Scan for the cell matching the given text and deliver its (x, y) coordinate at center. 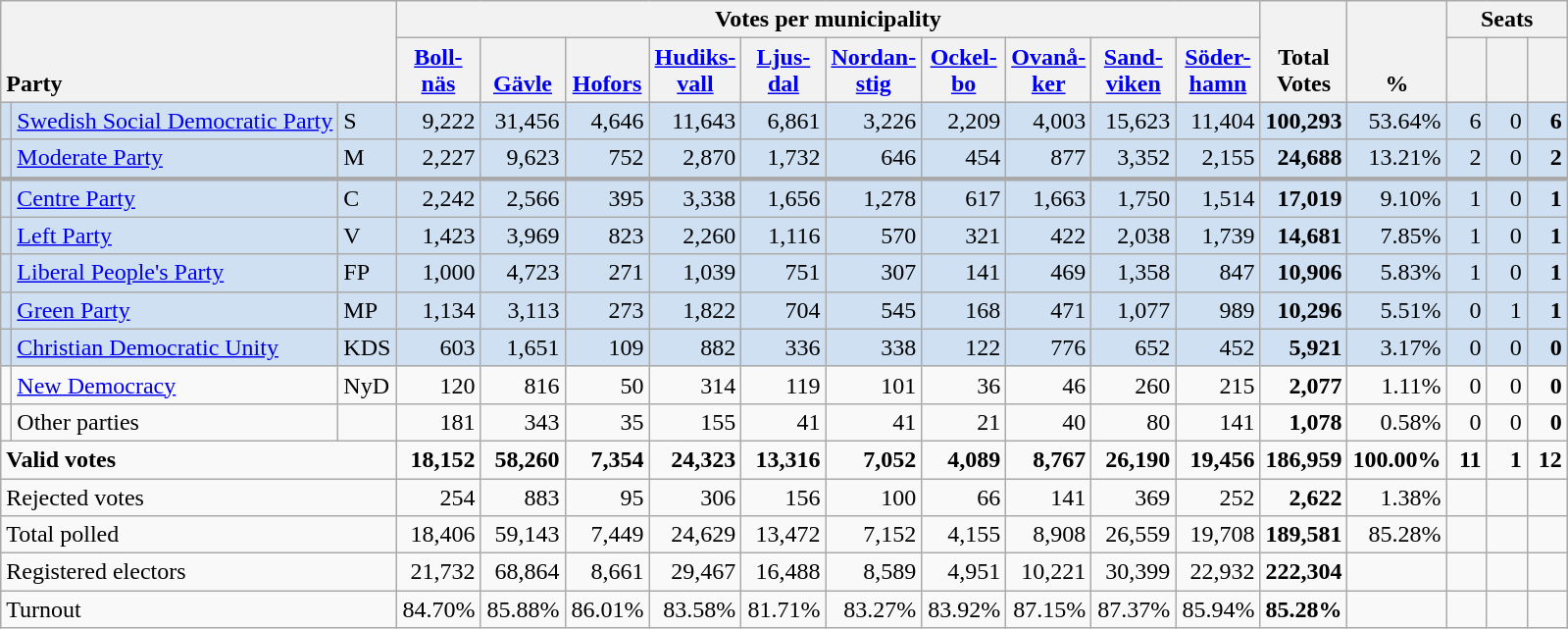
17,019 (1304, 198)
752 (607, 159)
Seats (1506, 20)
1,134 (438, 310)
119 (784, 385)
2,209 (964, 121)
83.58% (695, 609)
21,732 (438, 572)
3,338 (695, 198)
471 (1049, 310)
4,723 (523, 273)
8,908 (1049, 535)
29,467 (695, 572)
21 (964, 422)
12 (1547, 459)
1,822 (695, 310)
Ljus- dal (784, 71)
24,629 (695, 535)
S (367, 121)
545 (874, 310)
314 (695, 385)
Swedish Social Democratic Party (175, 121)
Rejected votes (198, 498)
469 (1049, 273)
66 (964, 498)
11,643 (695, 121)
87.15% (1049, 609)
80 (1134, 422)
395 (607, 198)
338 (874, 347)
1,000 (438, 273)
Hofors (607, 71)
452 (1218, 347)
273 (607, 310)
24,323 (695, 459)
Valid votes (198, 459)
5,921 (1304, 347)
24,688 (1304, 159)
18,152 (438, 459)
13,472 (784, 535)
2,260 (695, 236)
215 (1218, 385)
422 (1049, 236)
9,222 (438, 121)
85.88% (523, 609)
617 (964, 198)
306 (695, 498)
847 (1218, 273)
155 (695, 422)
4,003 (1049, 121)
Gävle (523, 71)
58,260 (523, 459)
883 (523, 498)
122 (964, 347)
4,089 (964, 459)
Ockel- bo (964, 71)
1,358 (1134, 273)
1,078 (1304, 422)
652 (1134, 347)
1,651 (523, 347)
2,155 (1218, 159)
3,969 (523, 236)
1.11% (1396, 385)
254 (438, 498)
87.37% (1134, 609)
2,622 (1304, 498)
336 (784, 347)
271 (607, 273)
1,656 (784, 198)
5.51% (1396, 310)
2,227 (438, 159)
% (1396, 51)
8,661 (607, 572)
109 (607, 347)
4,155 (964, 535)
570 (874, 236)
8,767 (1049, 459)
68,864 (523, 572)
13.21% (1396, 159)
2,077 (1304, 385)
156 (784, 498)
10,221 (1049, 572)
7.85% (1396, 236)
2,566 (523, 198)
823 (607, 236)
Nordan- stig (874, 71)
0.58% (1396, 422)
8,589 (874, 572)
186,959 (1304, 459)
100 (874, 498)
1,739 (1218, 236)
40 (1049, 422)
1,750 (1134, 198)
3,113 (523, 310)
84.70% (438, 609)
KDS (367, 347)
Söder- hamn (1218, 71)
15,623 (1134, 121)
19,456 (1218, 459)
9.10% (1396, 198)
Liberal People's Party (175, 273)
646 (874, 159)
343 (523, 422)
Sand- viken (1134, 71)
3,226 (874, 121)
81.71% (784, 609)
83.92% (964, 609)
1.38% (1396, 498)
C (367, 198)
181 (438, 422)
46 (1049, 385)
M (367, 159)
50 (607, 385)
Total Votes (1304, 51)
1,116 (784, 236)
10,296 (1304, 310)
31,456 (523, 121)
7,354 (607, 459)
Green Party (175, 310)
7,449 (607, 535)
1,423 (438, 236)
454 (964, 159)
307 (874, 273)
NyD (367, 385)
Christian Democratic Unity (175, 347)
MP (367, 310)
120 (438, 385)
7,152 (874, 535)
Turnout (198, 609)
751 (784, 273)
4,646 (607, 121)
11 (1467, 459)
Centre Party (175, 198)
V (367, 236)
26,190 (1134, 459)
Left Party (175, 236)
Total polled (198, 535)
53.64% (1396, 121)
369 (1134, 498)
321 (964, 236)
189,581 (1304, 535)
2,870 (695, 159)
9,623 (523, 159)
22,932 (1218, 572)
Ovanå- ker (1049, 71)
59,143 (523, 535)
2,242 (438, 198)
3,352 (1134, 159)
877 (1049, 159)
Moderate Party (175, 159)
1,278 (874, 198)
35 (607, 422)
603 (438, 347)
86.01% (607, 609)
4,951 (964, 572)
85.94% (1218, 609)
5.83% (1396, 273)
26,559 (1134, 535)
Other parties (175, 422)
252 (1218, 498)
3.17% (1396, 347)
Votes per municipality (828, 20)
816 (523, 385)
83.27% (874, 609)
2,038 (1134, 236)
Boll- näs (438, 71)
704 (784, 310)
100.00% (1396, 459)
100,293 (1304, 121)
260 (1134, 385)
Hudiks- vall (695, 71)
13,316 (784, 459)
Party (198, 51)
18,406 (438, 535)
882 (695, 347)
1,077 (1134, 310)
95 (607, 498)
222,304 (1304, 572)
1,732 (784, 159)
10,906 (1304, 273)
Registered electors (198, 572)
New Democracy (175, 385)
36 (964, 385)
1,039 (695, 273)
16,488 (784, 572)
11,404 (1218, 121)
989 (1218, 310)
7,052 (874, 459)
1,514 (1218, 198)
19,708 (1218, 535)
1,663 (1049, 198)
101 (874, 385)
6,861 (784, 121)
14,681 (1304, 236)
FP (367, 273)
776 (1049, 347)
168 (964, 310)
30,399 (1134, 572)
